Find where the given text appears and provide that cell's center as [X, Y] coordinate. 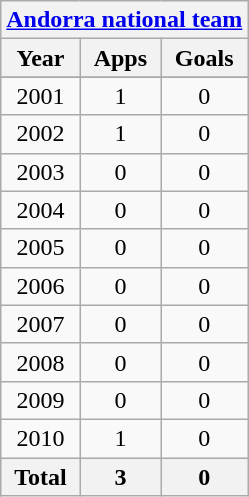
Total [40, 477]
2003 [40, 172]
2001 [40, 96]
2006 [40, 286]
2010 [40, 438]
2009 [40, 400]
Year [40, 58]
2002 [40, 134]
2007 [40, 324]
Andorra national team [124, 20]
2008 [40, 362]
Goals [204, 58]
2004 [40, 210]
3 [120, 477]
2005 [40, 248]
Apps [120, 58]
